From the cell containing the given text, extract its center point as (x, y) coordinate. 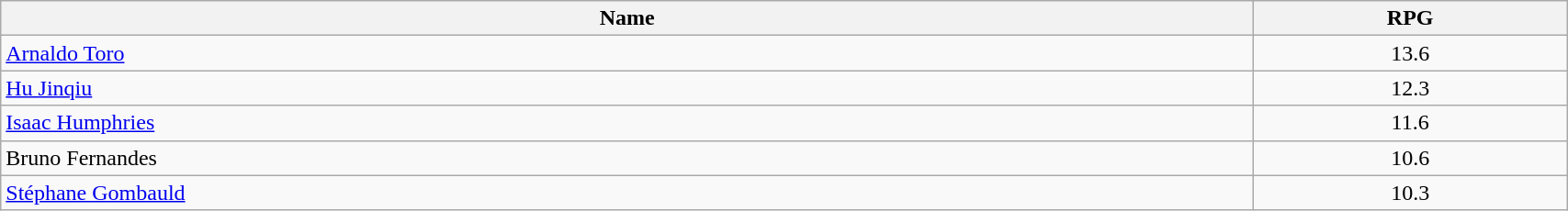
Hu Jinqiu (627, 88)
11.6 (1411, 123)
Bruno Fernandes (627, 158)
Stéphane Gombauld (627, 193)
10.6 (1411, 158)
Isaac Humphries (627, 123)
Name (627, 18)
13.6 (1411, 53)
RPG (1411, 18)
Arnaldo Toro (627, 53)
10.3 (1411, 193)
12.3 (1411, 88)
